Search for the cell housing the specified text and yield its [x, y] center coordinate. 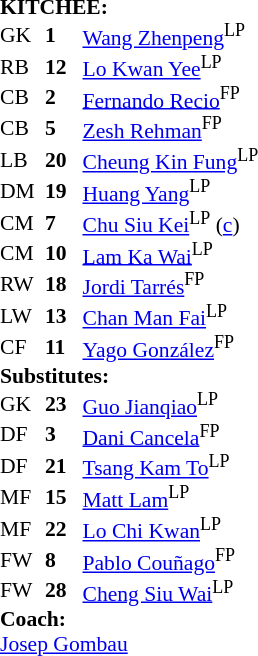
23 [64, 404]
Cheng Siu WaiLP [170, 590]
Chan Man FaiLP [170, 316]
Lo Kwan YeeLP [170, 66]
Pablo CouñagoFP [170, 560]
Yago GonzálezFP [170, 346]
Wang ZhenpengLP [170, 36]
Coach: [129, 620]
Fernando RecioFP [170, 98]
Cheung Kin FungLP [170, 160]
Dani CancelaFP [170, 434]
20 [64, 160]
3 [64, 434]
LB [22, 160]
10 [64, 254]
Zesh RehmanFP [170, 128]
Lo Chi KwanLP [170, 528]
22 [64, 528]
Guo JianqiaoLP [170, 404]
18 [64, 284]
RB [22, 66]
Lam Ka WaiLP [170, 254]
8 [64, 560]
Huang YangLP [170, 190]
RW [22, 284]
13 [64, 316]
Jordi TarrésFP [170, 284]
12 [64, 66]
Tsang Kam ToLP [170, 466]
1 [64, 36]
Chu Siu KeiLP (c) [170, 222]
5 [64, 128]
7 [64, 222]
Substitutes: [129, 376]
11 [64, 346]
2 [64, 98]
Matt LamLP [170, 498]
DM [22, 190]
19 [64, 190]
15 [64, 498]
CF [22, 346]
21 [64, 466]
28 [64, 590]
LW [22, 316]
